Search for the cell housing the specified text and yield its [x, y] center coordinate. 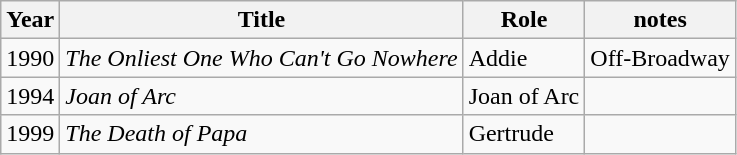
1990 [30, 58]
1999 [30, 134]
Gertrude [524, 134]
Addie [524, 58]
The Death of Papa [262, 134]
Year [30, 20]
1994 [30, 96]
notes [660, 20]
Role [524, 20]
The Onliest One Who Can't Go Nowhere [262, 58]
Title [262, 20]
Off-Broadway [660, 58]
